Return (X, Y) of the center of cell containing provided text 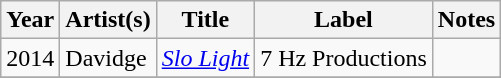
Label (344, 20)
Notes (466, 20)
7 Hz Productions (344, 58)
Davidge (108, 58)
Artist(s) (108, 20)
Year (30, 20)
2014 (30, 58)
Title (205, 20)
Slo Light (205, 58)
